From the cell containing the given text, extract its center point as (X, Y) coordinate. 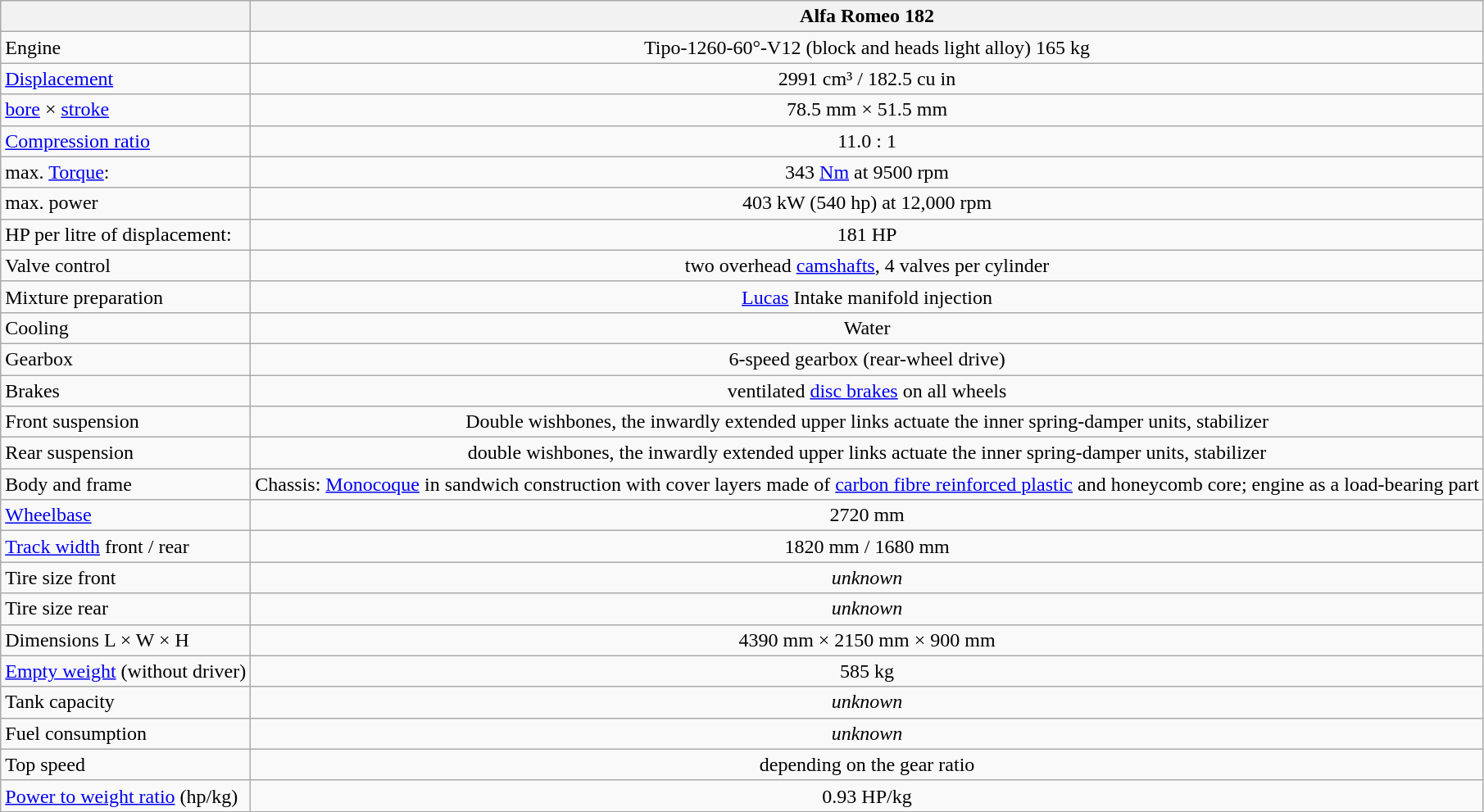
181 HP (867, 234)
Lucas Intake manifold injection (867, 297)
Body and frame (126, 484)
Rear suspension (126, 453)
1820 mm / 1680 mm (867, 547)
403 kW (540 hp) at 12,000 rpm (867, 203)
HP per litre of displacement: (126, 234)
max. power (126, 203)
depending on the gear ratio (867, 764)
Tipo-1260-60°-V12 (block and heads light alloy) 165 kg (867, 48)
max. Torque: (126, 172)
double wishbones, the inwardly extended upper links actuate the inner spring-damper units, stabilizer (867, 453)
Dimensions L × W × H (126, 640)
two overhead camshafts, 4 valves per cylinder (867, 265)
bore × stroke (126, 110)
Alfa Romeo 182 (867, 16)
Engine (126, 48)
Valve control (126, 265)
Displacement (126, 79)
585 kg (867, 671)
Front suspension (126, 422)
Double wishbones, the inwardly extended upper links actuate the inner spring-damper units, stabilizer (867, 422)
Top speed (126, 764)
2720 mm (867, 515)
11.0 : 1 (867, 141)
6-speed gearbox (rear-wheel drive) (867, 359)
Fuel consumption (126, 733)
Gearbox (126, 359)
Compression ratio (126, 141)
78.5 mm × 51.5 mm (867, 110)
0.93 HP/kg (867, 796)
ventilated disc brakes on all wheels (867, 391)
4390 mm × 2150 mm × 900 mm (867, 640)
Wheelbase (126, 515)
2991 cm³ / 182.5 cu in (867, 79)
Tire size rear (126, 609)
Brakes (126, 391)
Track width front / rear (126, 547)
Cooling (126, 328)
Tire size front (126, 578)
Power to weight ratio (hp/kg) (126, 796)
Water (867, 328)
Empty weight (without driver) (126, 671)
343 Nm at 9500 rpm (867, 172)
Tank capacity (126, 702)
Mixture preparation (126, 297)
